For the text-containing cell, return its midpoint in (X, Y) coordinate format. 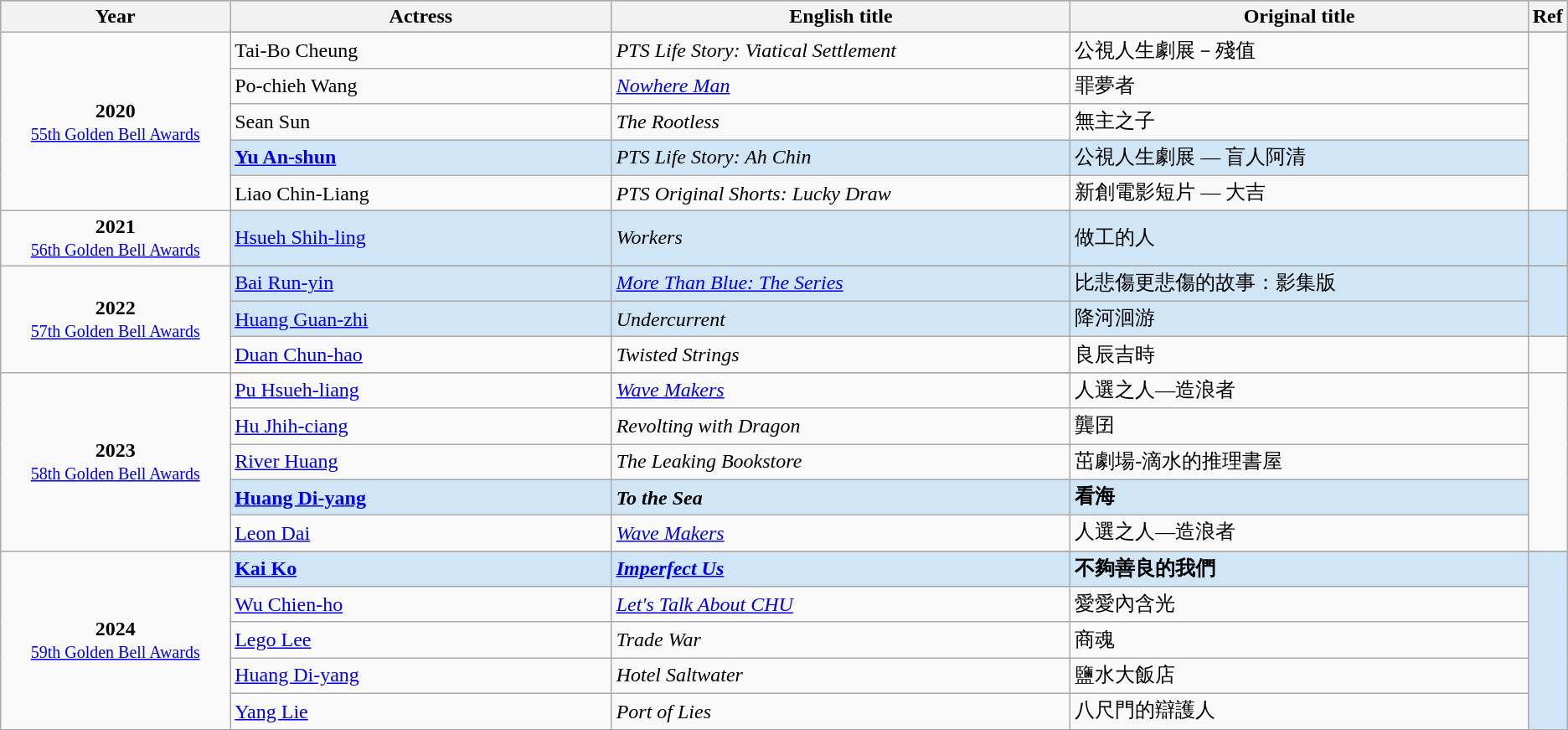
Yang Lie (420, 711)
Workers (841, 238)
River Huang (420, 463)
The Rootless (841, 122)
無主之子 (1299, 122)
Yu An-shun (420, 158)
Wu Chien-ho (420, 605)
Actress (420, 17)
龔囝 (1299, 426)
八尺門的辯護人 (1299, 711)
Undercurrent (841, 318)
茁劇場-滴水的推理書屋 (1299, 463)
Twisted Strings (841, 355)
看海 (1299, 498)
比悲傷更悲傷的故事：影集版 (1299, 283)
Trade War (841, 640)
Duan Chun-hao (420, 355)
To the Sea (841, 498)
Hsueh Shih-ling (420, 238)
PTS Original Shorts: Lucky Draw (841, 193)
Bai Run-yin (420, 283)
Original title (1299, 17)
Imperfect Us (841, 568)
愛愛內含光 (1299, 605)
Revolting with Dragon (841, 426)
2020 55th Golden Bell Awards (116, 122)
PTS Life Story: Viatical Settlement (841, 50)
Year (116, 17)
Sean Sun (420, 122)
Tai-Bo Cheung (420, 50)
Lego Lee (420, 640)
Pu Hsueh-liang (420, 391)
Huang Guan-zhi (420, 318)
PTS Life Story: Ah Chin (841, 158)
Nowhere Man (841, 85)
商魂 (1299, 640)
Port of Lies (841, 711)
The Leaking Bookstore (841, 463)
Ref (1548, 17)
公視人生劇展 — 盲人阿清 (1299, 158)
降河洄游 (1299, 318)
Let's Talk About CHU (841, 605)
新創電影短片 — 大吉 (1299, 193)
Leon Dai (420, 533)
Po-chieh Wang (420, 85)
不夠善良的我們 (1299, 568)
2021 56th Golden Bell Awards (116, 238)
良辰吉時 (1299, 355)
做工的人 (1299, 238)
Hotel Saltwater (841, 676)
English title (841, 17)
2022 57th Golden Bell Awards (116, 319)
罪夢者 (1299, 85)
Kai Ko (420, 568)
2024 59th Golden Bell Awards (116, 640)
Hu Jhih-ciang (420, 426)
2023 58th Golden Bell Awards (116, 461)
More Than Blue: The Series (841, 283)
Liao Chin-Liang (420, 193)
鹽水大飯店 (1299, 676)
公視人生劇展－殘值 (1299, 50)
